Locate the cell with the specified text and output its [x, y] center coordinate. 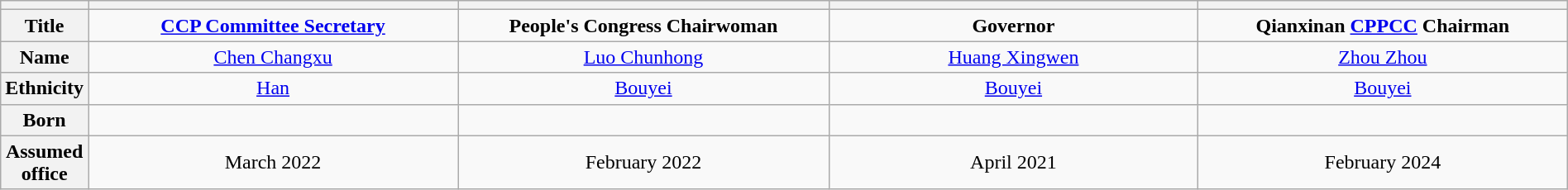
March 2022 [273, 162]
February 2022 [643, 162]
February 2024 [1383, 162]
Governor [1013, 26]
CCP Committee Secretary [273, 26]
Born [45, 120]
Qianxinan CPPCC Chairman [1383, 26]
Huang Xingwen [1013, 57]
Luo Chunhong [643, 57]
April 2021 [1013, 162]
Title [45, 26]
Name [45, 57]
Zhou Zhou [1383, 57]
Han [273, 88]
Chen Changxu [273, 57]
Ethnicity [45, 88]
People's Congress Chairwoman [643, 26]
Assumed office [45, 162]
